Search for the cell housing the specified text and yield its [X, Y] center coordinate. 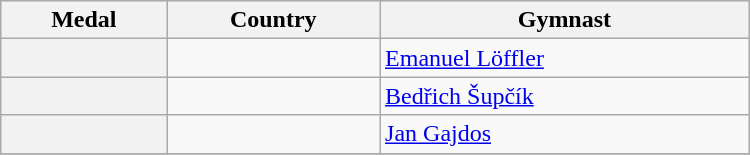
Medal [84, 20]
Jan Gajdos [565, 134]
Emanuel Löffler [565, 58]
Bedřich Šupčík [565, 96]
Gymnast [565, 20]
Country [274, 20]
